Identify which cell holds the provided text, then report its [X, Y] central coordinate. 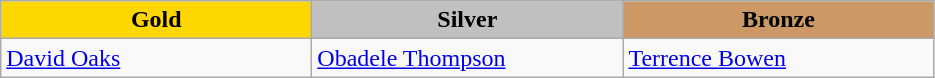
Silver [468, 20]
Terrence Bowen [778, 58]
Gold [156, 20]
Obadele Thompson [468, 58]
David Oaks [156, 58]
Bronze [778, 20]
